Pinpoint the cell where the given text exists, returning its [X, Y] midpoint coordinate. 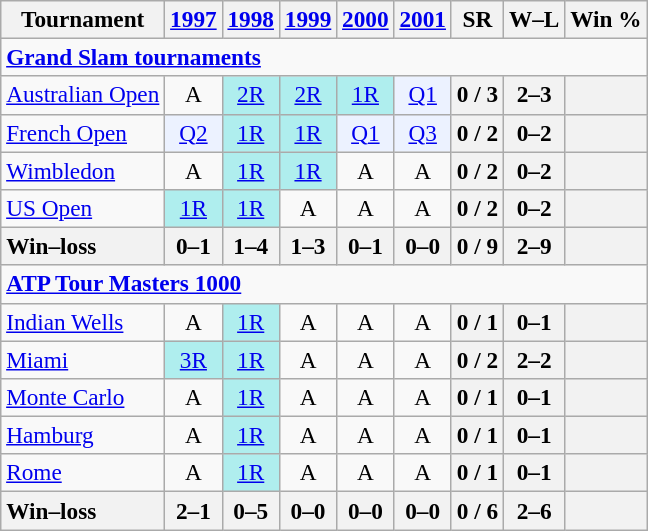
0 / 3 [477, 95]
1997 [194, 19]
2–1 [194, 510]
Rome [83, 473]
2001 [422, 19]
0 / 9 [477, 246]
W–L [534, 19]
1998 [250, 19]
2000 [366, 19]
SR [477, 19]
ATP Tour Masters 1000 [324, 284]
Win % [606, 19]
Grand Slam tournaments [324, 57]
Miami [83, 359]
1–4 [250, 246]
2–9 [534, 246]
2–3 [534, 95]
0 / 6 [477, 510]
Wimbledon [83, 170]
3R [194, 359]
Tournament [83, 19]
Q3 [422, 133]
1999 [308, 19]
2–2 [534, 359]
1–3 [308, 246]
Q2 [194, 133]
Hamburg [83, 435]
0–5 [250, 510]
Monte Carlo [83, 397]
US Open [83, 208]
2–6 [534, 510]
French Open [83, 133]
Indian Wells [83, 322]
Australian Open [83, 95]
